Identify which cell holds the provided text, then report its [x, y] central coordinate. 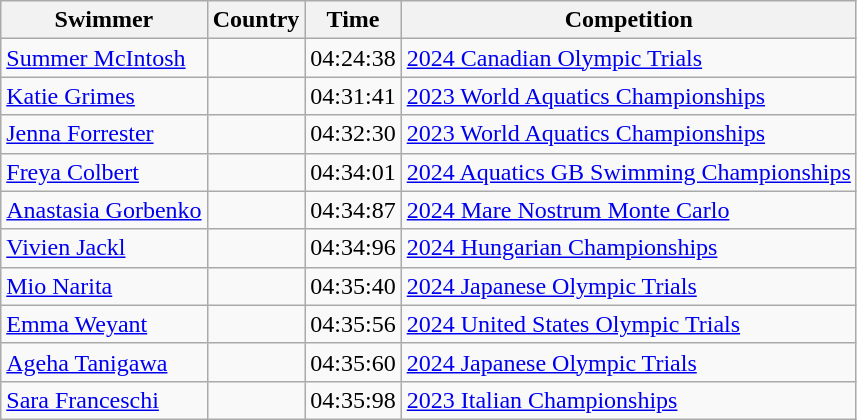
Katie Grimes [104, 96]
04:34:01 [353, 172]
Freya Colbert [104, 172]
04:35:98 [353, 400]
Summer McIntosh [104, 58]
04:34:87 [353, 210]
2024 United States Olympic Trials [628, 324]
Time [353, 20]
Mio Narita [104, 286]
Sara Franceschi [104, 400]
Emma Weyant [104, 324]
Anastasia Gorbenko [104, 210]
2023 Italian Championships [628, 400]
04:35:60 [353, 362]
04:24:38 [353, 58]
Country [256, 20]
04:35:40 [353, 286]
04:31:41 [353, 96]
04:34:96 [353, 248]
2024 Mare Nostrum Monte Carlo [628, 210]
Vivien Jackl [104, 248]
2024 Canadian Olympic Trials [628, 58]
2024 Aquatics GB Swimming Championships [628, 172]
Jenna Forrester [104, 134]
04:35:56 [353, 324]
Competition [628, 20]
2024 Hungarian Championships [628, 248]
04:32:30 [353, 134]
Swimmer [104, 20]
Ageha Tanigawa [104, 362]
